Pinpoint the cell where the given text exists, returning its [x, y] midpoint coordinate. 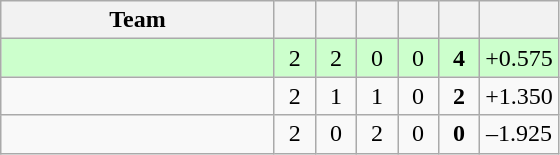
+0.575 [520, 58]
+1.350 [520, 96]
4 [460, 58]
–1.925 [520, 134]
Team [138, 20]
